Locate the cell with the specified text and output its (x, y) center coordinate. 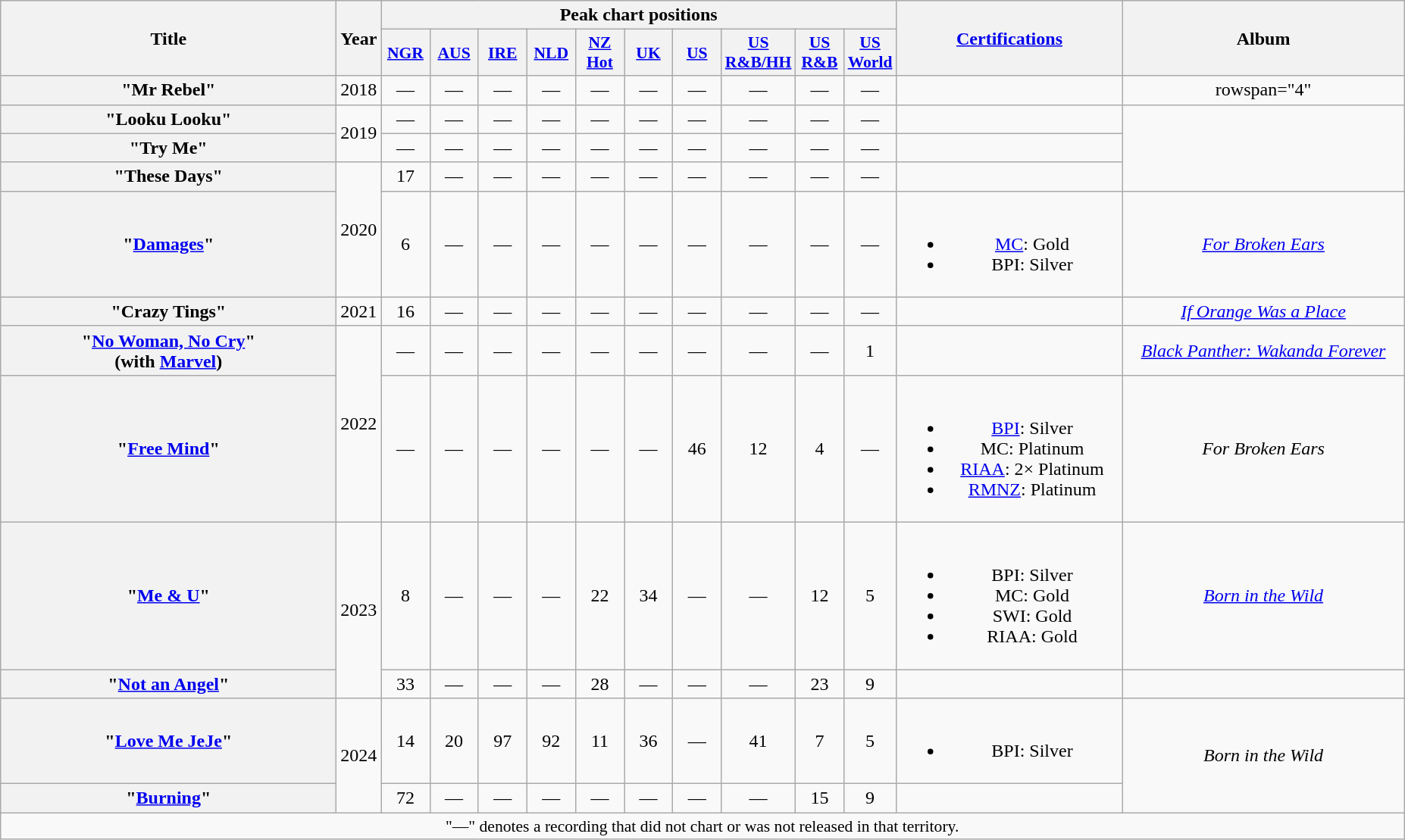
USR&B (819, 53)
UK (649, 53)
7 (819, 741)
NLD (551, 53)
14 (405, 741)
USR&B/HH (759, 53)
"Damages" (168, 244)
97 (502, 741)
6 (405, 244)
Title (168, 38)
"These Days" (168, 176)
15 (819, 798)
rowspan="4" (1264, 90)
36 (649, 741)
2024 (359, 756)
4 (819, 448)
Black Panther: Wakanda Forever (1264, 350)
Album (1264, 38)
US World (870, 53)
"—" denotes a recording that did not chart or was not released in that territory. (702, 826)
BPI: SilverMC: PlatinumRIAA: 2× PlatinumRMNZ: Platinum (1009, 448)
"Free Mind" (168, 448)
92 (551, 741)
22 (599, 595)
BPI: Silver (1009, 741)
Peak chart positions (639, 15)
"Mr Rebel" (168, 90)
"Love Me JeJe" (168, 741)
17 (405, 176)
AUS (454, 53)
US (697, 53)
1 (870, 350)
2023 (359, 610)
2021 (359, 311)
28 (599, 684)
If Orange Was a Place (1264, 311)
23 (819, 684)
NGR (405, 53)
"Looku Looku" (168, 119)
MC: GoldBPI: Silver (1009, 244)
8 (405, 595)
"No Woman, No Cry"(with Marvel) (168, 350)
33 (405, 684)
20 (454, 741)
72 (405, 798)
34 (649, 595)
"Try Me" (168, 148)
11 (599, 741)
"Me & U" (168, 595)
BPI: SilverMC: GoldSWI: GoldRIAA: Gold (1009, 595)
2022 (359, 424)
46 (697, 448)
2020 (359, 230)
2018 (359, 90)
2019 (359, 133)
41 (759, 741)
Certifications (1009, 38)
16 (405, 311)
Year (359, 38)
"Not an Angel" (168, 684)
IRE (502, 53)
NZHot (599, 53)
"Burning" (168, 798)
"Crazy Tings" (168, 311)
